Identify which cell holds the provided text, then report its [x, y] central coordinate. 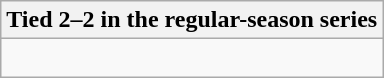
Tied 2–2 in the regular-season series [192, 20]
